Detect which cell encompasses the target text, then output its (X, Y) center coordinate. 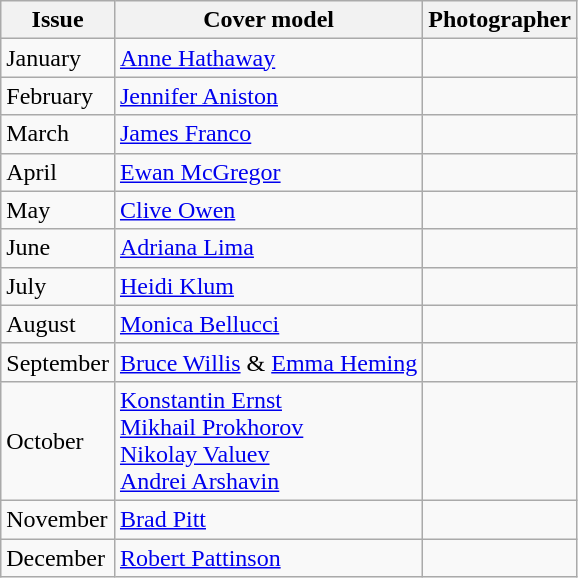
Jennifer Aniston (268, 96)
June (58, 248)
Issue (58, 20)
March (58, 134)
November (58, 519)
Brad Pitt (268, 519)
Monica Bellucci (268, 324)
Cover model (268, 20)
Clive Owen (268, 210)
May (58, 210)
Robert Pattinson (268, 557)
Photographer (500, 20)
Ewan McGregor (268, 172)
February (58, 96)
Adriana Lima (268, 248)
September (58, 362)
Konstantin ErnstMikhail ProkhorovNikolay ValuevAndrei Arshavin (268, 440)
January (58, 58)
Heidi Klum (268, 286)
Anne Hathaway (268, 58)
August (58, 324)
December (58, 557)
April (58, 172)
Bruce Willis & Emma Heming (268, 362)
James Franco (268, 134)
October (58, 440)
July (58, 286)
